Capture the cell that displays the provided text and extract its [x, y] central coordinate. 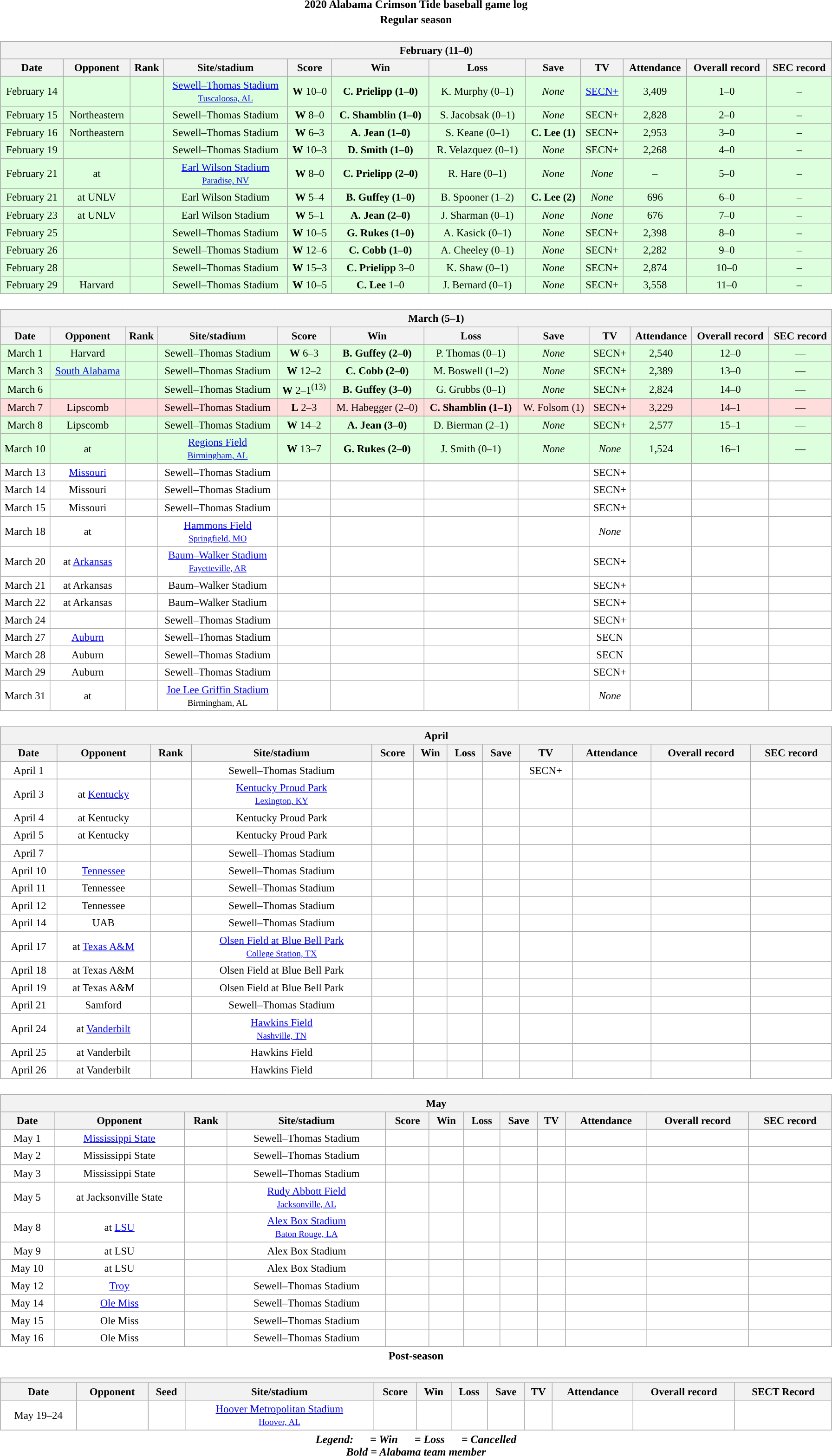
March 28 [25, 655]
L 2–3 [304, 408]
May 9 [27, 1251]
Samford [103, 1005]
R. Velazquez (0–1) [477, 150]
1–0 [727, 91]
4–0 [727, 150]
April 17 [29, 946]
2,282 [655, 250]
A. Jean (3–0) [377, 425]
Sewell–Thomas StadiumTuscaloosa, AL [226, 91]
February 23 [32, 215]
May 12 [27, 1286]
SECT Record [784, 1391]
April 5 [29, 835]
April 4 [29, 818]
B. Guffey (2–0) [377, 353]
March 8 [25, 425]
A. Cheeley (0–1) [477, 250]
March 13 [25, 473]
February 28 [32, 267]
16–1 [730, 448]
B. Guffey (3–0) [377, 389]
W 12–6 [310, 250]
February 25 [32, 233]
March 27 [25, 637]
March 3 [25, 370]
Troy [119, 1286]
April [416, 735]
April 11 [29, 888]
2,268 [655, 150]
March (5–1) [416, 318]
W 15–3 [310, 267]
May 16 [27, 1338]
13–0 [730, 370]
Baum–Walker StadiumFayetteville, AR [217, 561]
W 2–1(13) [304, 389]
J. Sharman (0–1) [477, 215]
1,524 [661, 448]
J. Bernard (0–1) [477, 285]
C. Shamblin (1–1) [471, 408]
14–0 [730, 389]
G. Rukes (1–0) [380, 233]
Joe Lee Griffin StadiumBirmingham, AL [217, 695]
February 15 [32, 115]
2,824 [661, 389]
April 1 [29, 771]
2–0 [727, 115]
February 16 [32, 133]
at Jacksonville State [119, 1197]
April 24 [29, 1029]
K. Shaw (0–1) [477, 267]
W 10–3 [310, 150]
2,540 [661, 353]
May 14 [27, 1303]
April 7 [29, 853]
8–0 [727, 233]
C. Lee 1–0 [380, 285]
Seed [167, 1391]
D. Bierman (2–1) [471, 425]
April 12 [29, 905]
W. Folsom (1) [553, 408]
C. Cobb (1–0) [380, 250]
March 18 [25, 531]
March 20 [25, 561]
7–0 [727, 215]
K. Murphy (0–1) [477, 91]
W 10–0 [310, 91]
March 21 [25, 585]
2,953 [655, 133]
A. Kasick (0–1) [477, 233]
May 19–24 [39, 1415]
M. Boswell (1–2) [471, 370]
March 24 [25, 620]
May 15 [27, 1320]
May 2 [27, 1156]
February 29 [32, 285]
May 8 [27, 1227]
May [416, 1104]
April 26 [29, 1070]
Hammons FieldSpringfield, MO [217, 531]
W 5–4 [310, 197]
Hoover Metropolitan StadiumHoover, AL [279, 1415]
W 14–2 [304, 425]
10–0 [727, 267]
M. Habegger (2–0) [377, 408]
C. Lee (1) [553, 133]
May 10 [27, 1268]
March 22 [25, 602]
April 3 [29, 794]
B. Spooner (1–2) [477, 197]
April 21 [29, 1005]
April 10 [29, 871]
April 19 [29, 988]
A. Jean (1–0) [380, 133]
B. Guffey (1–0) [380, 197]
March 15 [25, 507]
S. Keane (0–1) [477, 133]
C. Cobb (2–0) [377, 370]
C. Lee (2) [553, 197]
April 14 [29, 923]
G. Grubbs (0–1) [471, 389]
March 10 [25, 448]
A. Jean (2–0) [380, 215]
6–0 [727, 197]
J. Smith (0–1) [471, 448]
March 1 [25, 353]
Alex Box StadiumBaton Rouge, LA [306, 1227]
March 29 [25, 672]
3,229 [661, 408]
March 31 [25, 695]
2,874 [655, 267]
W 13–7 [304, 448]
12–0 [730, 353]
C. Shamblin (1–0) [380, 115]
February (11–0) [416, 50]
11–0 [727, 285]
696 [655, 197]
Earl Wilson StadiumParadise, NV [226, 174]
3–0 [727, 133]
C. Prielipp (2–0) [380, 174]
W 12–2 [304, 370]
5–0 [727, 174]
2,389 [661, 370]
February 19 [32, 150]
March 6 [25, 389]
South Alabama [87, 370]
15–1 [730, 425]
Olsen Field at Blue Bell ParkCollege Station, TX [281, 946]
2,828 [655, 115]
Hawkins FieldNashville, TN [281, 1029]
Regions FieldBirmingham, AL [217, 448]
3,409 [655, 91]
May 5 [27, 1197]
3,558 [655, 285]
February 14 [32, 91]
14–1 [730, 408]
May 1 [27, 1138]
9–0 [727, 250]
R. Hare (0–1) [477, 174]
April 25 [29, 1053]
W 5–1 [310, 215]
S. Jacobsak (0–1) [477, 115]
Rudy Abbott FieldJacksonville, AL [306, 1197]
2,577 [661, 425]
March 14 [25, 490]
G. Rukes (2–0) [377, 448]
February 26 [32, 250]
D. Smith (1–0) [380, 150]
March 7 [25, 408]
May 3 [27, 1173]
P. Thomas (0–1) [471, 353]
2,398 [655, 233]
676 [655, 215]
Kentucky Proud ParkLexington, KY [281, 794]
April 18 [29, 970]
C. Prielipp 3–0 [380, 267]
C. Prielipp (1–0) [380, 91]
UAB [103, 923]
